Capture the cell that displays the provided text and extract its [X, Y] central coordinate. 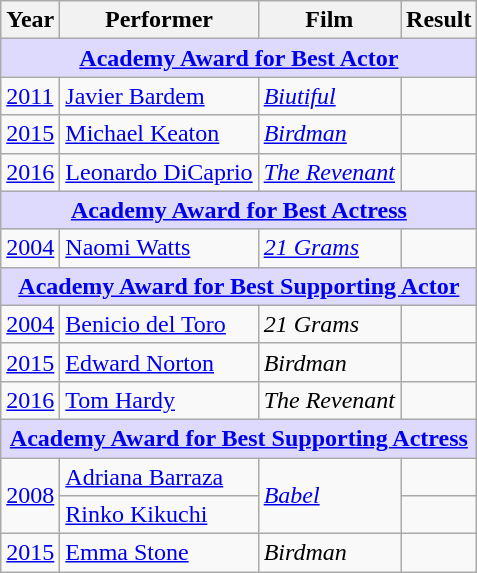
Result [439, 20]
Michael Keaton [159, 134]
Rinko Kikuchi [159, 515]
Film [329, 20]
Javier Bardem [159, 96]
Year [30, 20]
Academy Award for Best Supporting Actress [239, 438]
Edward Norton [159, 362]
Biutiful [329, 96]
2008 [30, 496]
Babel [329, 496]
Adriana Barraza [159, 477]
Academy Award for Best Actress [239, 210]
Naomi Watts [159, 248]
Performer [159, 20]
Benicio del Toro [159, 324]
Emma Stone [159, 553]
2011 [30, 96]
Academy Award for Best Actor [239, 58]
Leonardo DiCaprio [159, 172]
Tom Hardy [159, 400]
Academy Award for Best Supporting Actor [239, 286]
